Identify which cell holds the provided text, then report its [x, y] central coordinate. 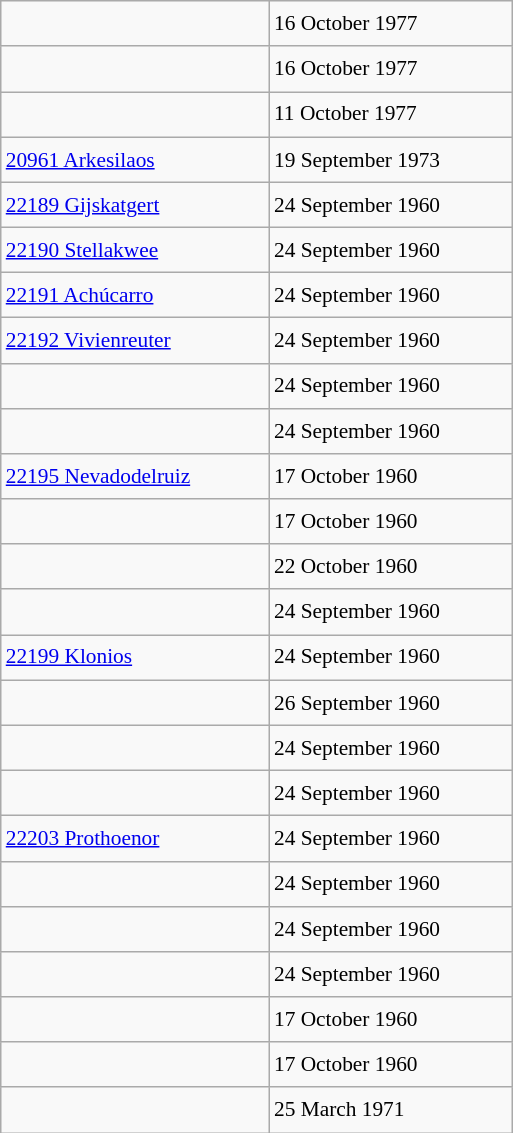
22191 Achúcarro [135, 296]
11 October 1977 [390, 114]
22199 Klonios [135, 658]
20961 Arkesilaos [135, 160]
22195 Nevadodelruiz [135, 476]
22 October 1960 [390, 566]
22203 Prothoenor [135, 838]
19 September 1973 [390, 160]
22189 Gijskatgert [135, 204]
25 March 1971 [390, 1110]
22190 Stellakwee [135, 250]
22192 Vivienreuter [135, 340]
26 September 1960 [390, 702]
